Locate the cell with the specified text and output its [x, y] center coordinate. 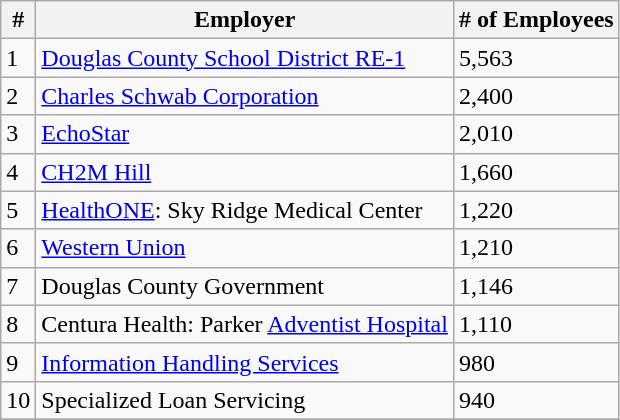
CH2M Hill [245, 172]
Douglas County Government [245, 286]
Douglas County School District RE-1 [245, 58]
8 [18, 324]
980 [536, 362]
1,146 [536, 286]
EchoStar [245, 134]
Specialized Loan Servicing [245, 400]
940 [536, 400]
5 [18, 210]
Employer [245, 20]
5,563 [536, 58]
9 [18, 362]
1 [18, 58]
2,400 [536, 96]
1,210 [536, 248]
7 [18, 286]
2,010 [536, 134]
# of Employees [536, 20]
Information Handling Services [245, 362]
1,660 [536, 172]
Centura Health: Parker Adventist Hospital [245, 324]
2 [18, 96]
Western Union [245, 248]
4 [18, 172]
HealthONE: Sky Ridge Medical Center [245, 210]
Charles Schwab Corporation [245, 96]
1,110 [536, 324]
6 [18, 248]
3 [18, 134]
1,220 [536, 210]
# [18, 20]
10 [18, 400]
